Provide the (X, Y) coordinate of the cell's center where the given text is located.  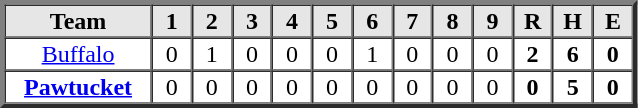
3 (252, 20)
H (573, 20)
Pawtucket (78, 86)
7 (412, 20)
Team (78, 20)
E (613, 20)
8 (452, 20)
4 (292, 20)
Buffalo (78, 54)
9 (492, 20)
R (533, 20)
